Capture the cell that displays the provided text and extract its [X, Y] central coordinate. 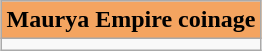
Maurya Empire coinage [131, 20]
